Return the [X, Y] coordinate for the center point of the cell that contains the specified text.  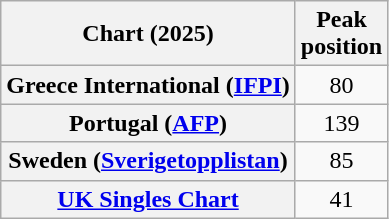
Peakposition [341, 34]
139 [341, 123]
Sweden (Sverigetopplistan) [148, 161]
85 [341, 161]
41 [341, 199]
UK Singles Chart [148, 199]
Portugal (AFP) [148, 123]
80 [341, 85]
Greece International (IFPI) [148, 85]
Chart (2025) [148, 34]
